Determine the (x, y) coordinate at the center of the cell enclosing the given text.  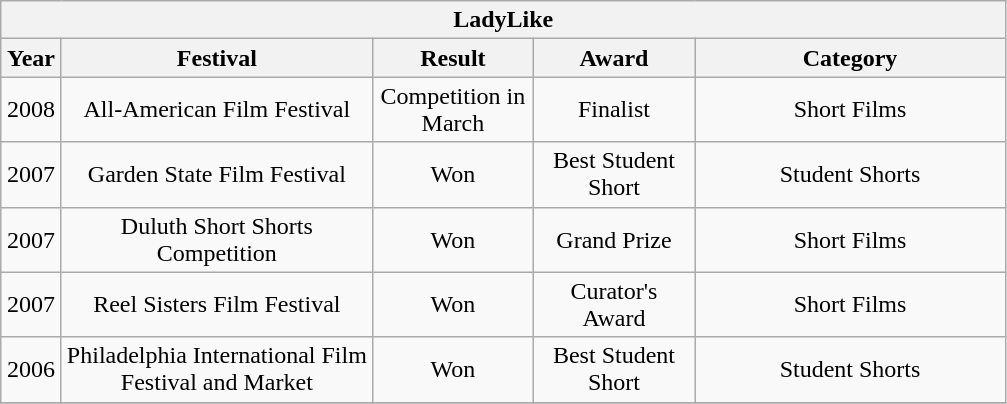
Duluth Short Shorts Competition (216, 240)
Grand Prize (614, 240)
Festival (216, 58)
Reel Sisters Film Festival (216, 304)
Philadelphia International Film Festival and Market (216, 370)
Garden State Film Festival (216, 174)
All-American Film Festival (216, 110)
Curator's Award (614, 304)
2008 (32, 110)
Result (452, 58)
Finalist (614, 110)
Award (614, 58)
Year (32, 58)
2006 (32, 370)
LadyLike (504, 20)
Category (850, 58)
Competition in March (452, 110)
